Locate the cell with the specified text and output its (X, Y) center coordinate. 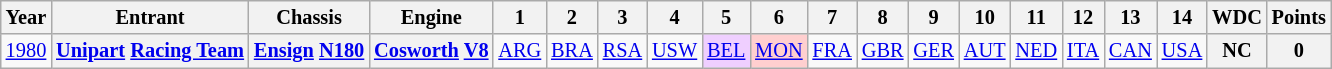
14 (1182, 17)
4 (674, 17)
11 (1036, 17)
Points (1299, 17)
7 (832, 17)
10 (985, 17)
1980 (26, 51)
USA (1182, 51)
ITA (1083, 51)
GBR (883, 51)
5 (726, 17)
MON (778, 51)
Engine (431, 17)
Unipart Racing Team (150, 51)
Chassis (309, 17)
8 (883, 17)
0 (1299, 51)
NC (1237, 51)
WDC (1237, 17)
AUT (985, 51)
13 (1130, 17)
Entrant (150, 17)
12 (1083, 17)
Year (26, 17)
GER (933, 51)
9 (933, 17)
NED (1036, 51)
FRA (832, 51)
6 (778, 17)
CAN (1130, 51)
ARG (520, 51)
Cosworth V8 (431, 51)
USW (674, 51)
Ensign N180 (309, 51)
RSA (622, 51)
BRA (572, 51)
BEL (726, 51)
1 (520, 17)
2 (572, 17)
3 (622, 17)
